Search for the cell housing the specified text and yield its [X, Y] center coordinate. 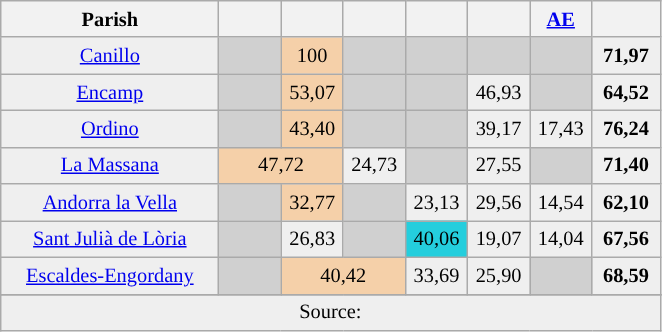
Parish [110, 18]
100 [312, 56]
40,42 [343, 276]
29,56 [499, 202]
14,54 [561, 202]
24,73 [374, 166]
53,07 [312, 92]
68,59 [626, 276]
Andorra la Vella [110, 202]
Escaldes-Engordany [110, 276]
39,17 [499, 128]
17,43 [561, 128]
26,83 [312, 238]
62,10 [626, 202]
71,40 [626, 166]
71,97 [626, 56]
AE [561, 18]
Canillo [110, 56]
25,90 [499, 276]
23,13 [436, 202]
46,93 [499, 92]
33,69 [436, 276]
76,24 [626, 128]
Source: [330, 312]
Sant Julià de Lòria [110, 238]
47,72 [281, 166]
32,77 [312, 202]
64,52 [626, 92]
La Massana [110, 166]
19,07 [499, 238]
67,56 [626, 238]
40,06 [436, 238]
Encamp [110, 92]
27,55 [499, 166]
14,04 [561, 238]
Ordino [110, 128]
43,40 [312, 128]
